For the text-containing cell, return its midpoint in (X, Y) coordinate format. 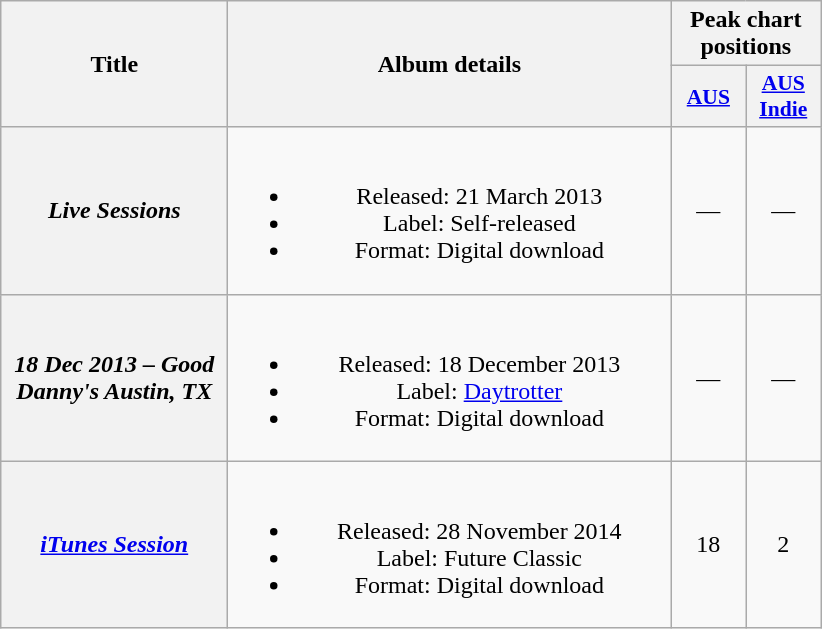
Album details (450, 64)
18 (708, 544)
18 Dec 2013 – Good Danny's Austin, TX (114, 378)
2 (784, 544)
iTunes Session (114, 544)
Peak chart positions (746, 34)
AUS (708, 96)
Released: 28 November 2014 Label: Future ClassicFormat: Digital download (450, 544)
Released: 18 December 2013Label: DaytrotterFormat: Digital download (450, 378)
AUSIndie (784, 96)
Title (114, 64)
Released: 21 March 2013Label: Self-releasedFormat: Digital download (450, 210)
Live Sessions (114, 210)
